Determine the [x, y] coordinate at the center of the cell enclosing the given text.  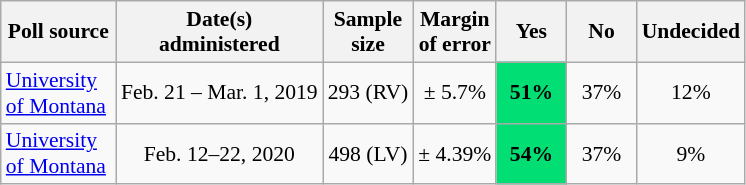
Samplesize [368, 32]
Yes [531, 32]
No [601, 32]
498 (LV) [368, 154]
54% [531, 154]
Feb. 21 – Mar. 1, 2019 [220, 92]
Feb. 12–22, 2020 [220, 154]
± 5.7% [454, 92]
Undecided [691, 32]
51% [531, 92]
293 (RV) [368, 92]
Poll source [58, 32]
9% [691, 154]
Date(s)administered [220, 32]
Marginof error [454, 32]
12% [691, 92]
± 4.39% [454, 154]
